Return the (X, Y) coordinate for the center point of the cell that contains the specified text.  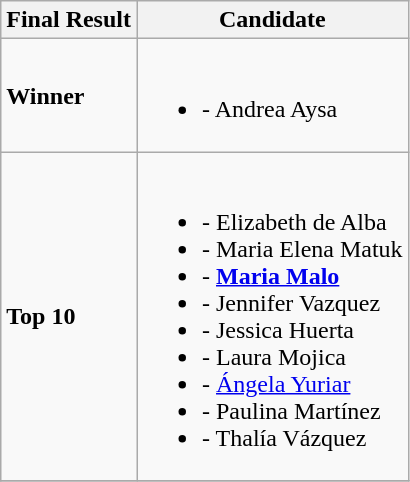
Candidate (272, 20)
Winner (69, 96)
Final Result (69, 20)
Top 10 (69, 316)
- Andrea Aysa (272, 96)
